Find where the given text appears and provide that cell's center as (X, Y) coordinate. 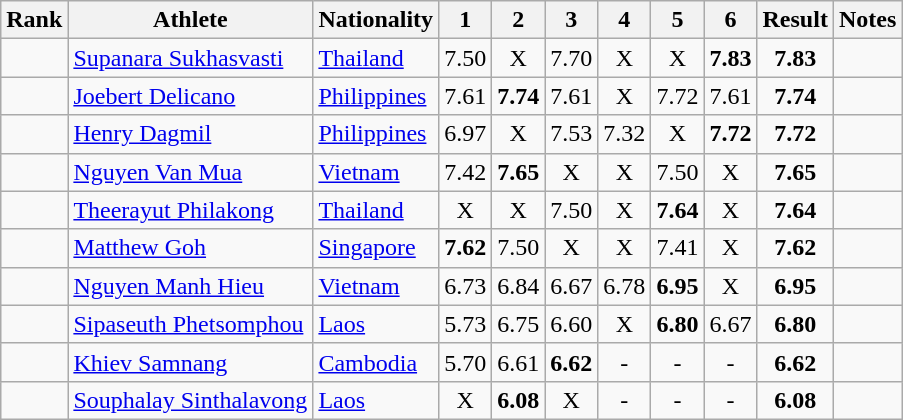
Athlete (190, 20)
Sipaseuth Phetsomphou (190, 324)
7.70 (572, 58)
Cambodia (376, 362)
7.42 (466, 172)
Supanara Sukhasvasti (190, 58)
6 (730, 20)
Nguyen Manh Hieu (190, 286)
Nationality (376, 20)
Henry Dagmil (190, 134)
7.32 (624, 134)
Matthew Goh (190, 248)
5.73 (466, 324)
Result (795, 20)
5 (678, 20)
Theerayut Philakong (190, 210)
1 (466, 20)
2 (518, 20)
Joebert Delicano (190, 96)
Notes (867, 20)
Singapore (376, 248)
Souphalay Sinthalavong (190, 400)
Khiev Samnang (190, 362)
Nguyen Van Mua (190, 172)
6.97 (466, 134)
6.78 (624, 286)
6.61 (518, 362)
6.75 (518, 324)
3 (572, 20)
7.53 (572, 134)
6.84 (518, 286)
Rank (34, 20)
7.41 (678, 248)
6.73 (466, 286)
6.60 (572, 324)
4 (624, 20)
5.70 (466, 362)
